Detect which cell encompasses the target text, then output its [X, Y] center coordinate. 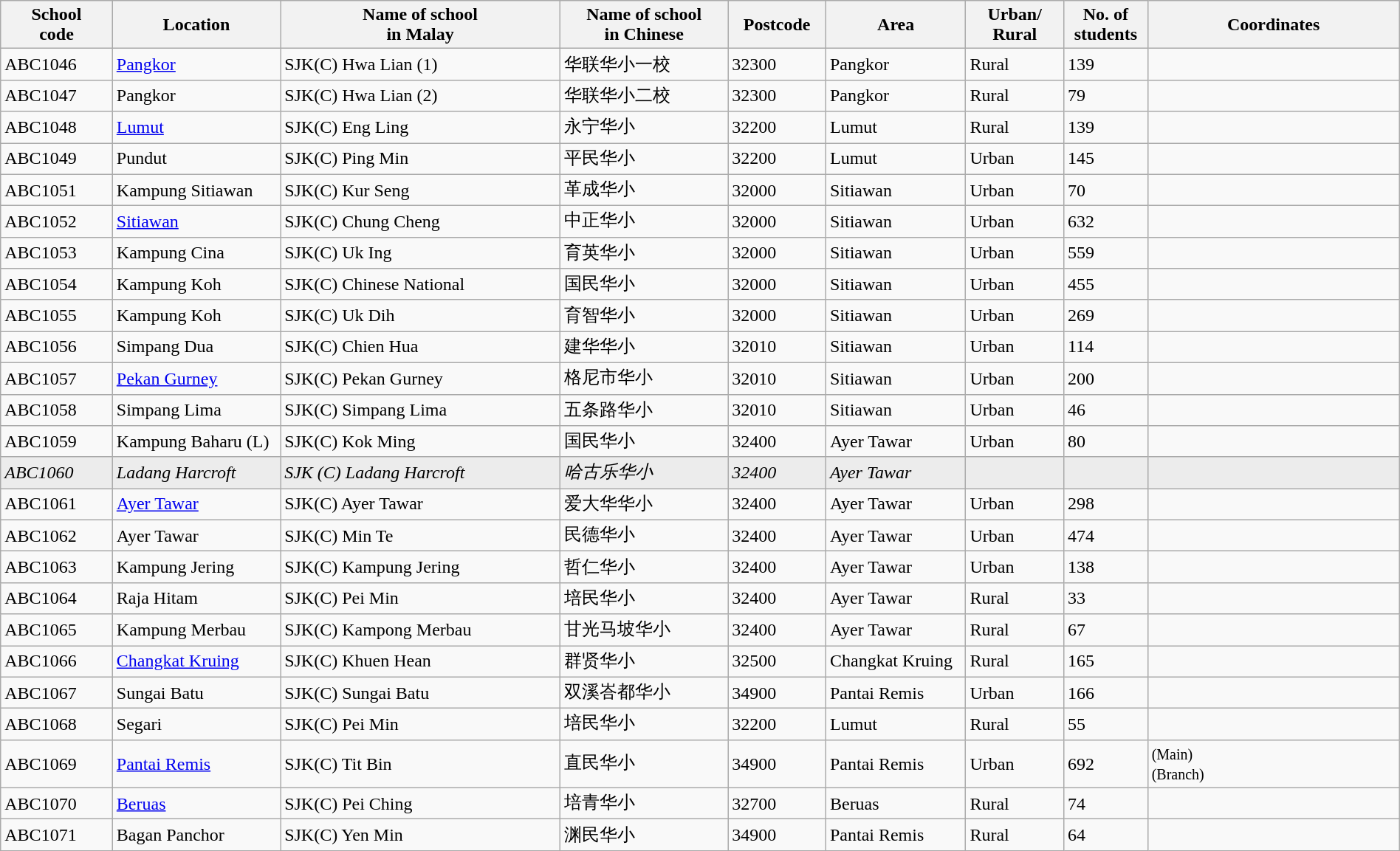
ABC1055 [57, 316]
甘光马坡华小 [644, 630]
64 [1105, 836]
SJK(C) Kok Ming [421, 441]
SJK (C) Ladang Harcroft [421, 472]
Location [196, 25]
ABC1048 [57, 127]
80 [1105, 441]
Kampung Cina [196, 252]
五条路华小 [644, 410]
平民华小 [644, 159]
Postcode [777, 25]
166 [1105, 692]
Segari [196, 725]
Ladang Harcroft [196, 472]
群贤华小 [644, 661]
SJK(C) Ping Min [421, 159]
ABC1063 [57, 567]
ABC1054 [57, 285]
SJK(C) Uk Ing [421, 252]
Urban/Rural [1015, 25]
革成华小 [644, 190]
建华华小 [644, 347]
SJK(C) Yen Min [421, 836]
SJK(C) Hwa Lian (2) [421, 96]
Name of schoolin Chinese [644, 25]
育智华小 [644, 316]
Sungai Batu [196, 692]
民德华小 [644, 536]
SJK(C) Chinese National [421, 285]
华联华小二校 [644, 96]
ABC1056 [57, 347]
SJK(C) Hwa Lian (1) [421, 65]
爱大华华小 [644, 505]
直民华小 [644, 763]
ABC1065 [57, 630]
ABC1064 [57, 598]
SJK(C) Min Te [421, 536]
138 [1105, 567]
SJK(C) Eng Ling [421, 127]
ABC1049 [57, 159]
ABC1070 [57, 803]
ABC1068 [57, 725]
永宁华小 [644, 127]
74 [1105, 803]
ABC1052 [57, 221]
Pekan Gurney [196, 378]
ABC1059 [57, 441]
格尼市华小 [644, 378]
SJK(C) Chung Cheng [421, 221]
No. ofstudents [1105, 25]
Area [895, 25]
哲仁华小 [644, 567]
ABC1046 [57, 65]
269 [1105, 316]
ABC1060 [57, 472]
ABC1053 [57, 252]
华联华小一校 [644, 65]
145 [1105, 159]
Simpang Dua [196, 347]
SJK(C) Kampung Jering [421, 567]
ABC1051 [57, 190]
ABC1058 [57, 410]
298 [1105, 505]
Simpang Lima [196, 410]
165 [1105, 661]
Kampung Jering [196, 567]
55 [1105, 725]
培青华小 [644, 803]
33 [1105, 598]
SJK(C) Simpang Lima [421, 410]
Bagan Panchor [196, 836]
SJK(C) Chien Hua [421, 347]
559 [1105, 252]
ABC1069 [57, 763]
67 [1105, 630]
渊民华小 [644, 836]
SJK(C) Pei Ching [421, 803]
692 [1105, 763]
Kampung Merbau [196, 630]
Name of schoolin Malay [421, 25]
ABC1071 [57, 836]
114 [1105, 347]
SJK(C) Uk Dih [421, 316]
中正华小 [644, 221]
32700 [777, 803]
SJK(C) Khuen Hean [421, 661]
Coordinates [1273, 25]
79 [1105, 96]
455 [1105, 285]
Schoolcode [57, 25]
Pundut [196, 159]
SJK(C) Ayer Tawar [421, 505]
SJK(C) Kur Seng [421, 190]
SJK(C) Sungai Batu [421, 692]
SJK(C) Tit Bin [421, 763]
ABC1057 [57, 378]
ABC1047 [57, 96]
70 [1105, 190]
ABC1062 [57, 536]
474 [1105, 536]
(Main) (Branch) [1273, 763]
SJK(C) Kampong Merbau [421, 630]
32500 [777, 661]
ABC1067 [57, 692]
双溪峇都华小 [644, 692]
哈古乐华小 [644, 472]
SJK(C) Pekan Gurney [421, 378]
育英华小 [644, 252]
200 [1105, 378]
Kampung Baharu (L) [196, 441]
Kampung Sitiawan [196, 190]
46 [1105, 410]
632 [1105, 221]
ABC1066 [57, 661]
ABC1061 [57, 505]
Raja Hitam [196, 598]
